Scan for the cell matching the given text and deliver its (X, Y) coordinate at center. 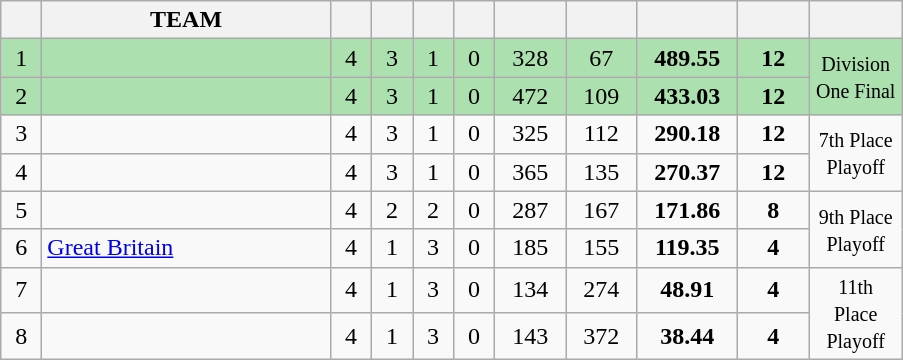
5 (22, 210)
119.35 (688, 248)
DivisionOne Final (856, 77)
472 (530, 96)
155 (602, 248)
67 (602, 58)
TEAM (186, 20)
143 (530, 336)
328 (530, 58)
185 (530, 248)
11th PlacePlayoff (856, 313)
135 (602, 172)
325 (530, 134)
489.55 (688, 58)
109 (602, 96)
365 (530, 172)
6 (22, 248)
134 (530, 290)
48.91 (688, 290)
112 (602, 134)
9th PlacePlayoff (856, 229)
7 (22, 290)
274 (602, 290)
372 (602, 336)
433.03 (688, 96)
270.37 (688, 172)
38.44 (688, 336)
7th PlacePlayoff (856, 153)
167 (602, 210)
290.18 (688, 134)
287 (530, 210)
171.86 (688, 210)
Great Britain (186, 248)
